For the text-containing cell, return its midpoint in [X, Y] coordinate format. 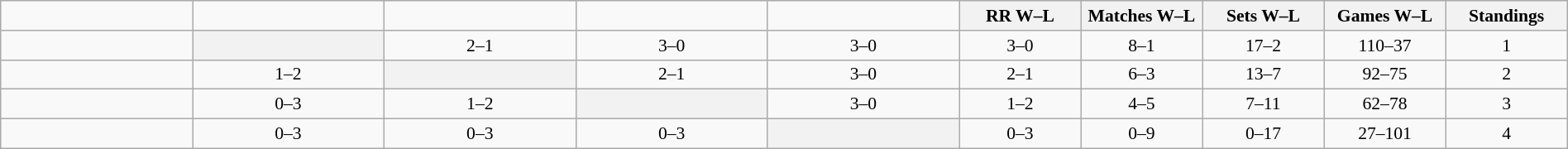
8–1 [1141, 46]
Games W–L [1384, 16]
2 [1507, 74]
7–11 [1264, 104]
6–3 [1141, 74]
4–5 [1141, 104]
4 [1507, 134]
92–75 [1384, 74]
0–9 [1141, 134]
62–78 [1384, 104]
Sets W–L [1264, 16]
110–37 [1384, 46]
Standings [1507, 16]
0–17 [1264, 134]
3 [1507, 104]
27–101 [1384, 134]
13–7 [1264, 74]
1 [1507, 46]
RR W–L [1021, 16]
17–2 [1264, 46]
Matches W–L [1141, 16]
